Provide the (x, y) coordinate of the cell's center where the given text is located.  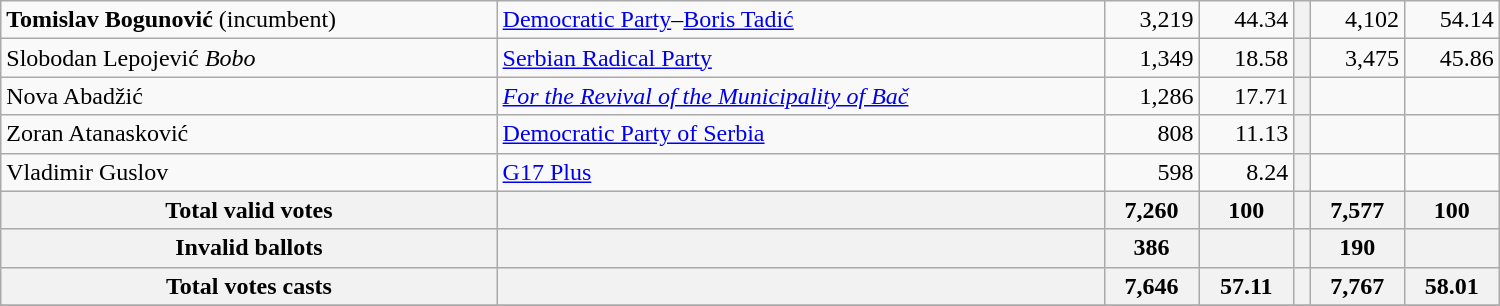
Total valid votes (249, 210)
Serbian Radical Party (800, 58)
3,219 (1152, 20)
17.71 (1246, 96)
7,577 (1358, 210)
18.58 (1246, 58)
For the Revival of the Municipality of Bač (800, 96)
1,349 (1152, 58)
3,475 (1358, 58)
11.13 (1246, 134)
Vladimir Guslov (249, 172)
Total votes casts (249, 286)
Democratic Party–Boris Tadić (800, 20)
G17 Plus (800, 172)
45.86 (1452, 58)
7,646 (1152, 286)
44.34 (1246, 20)
Zoran Atanasković (249, 134)
Tomislav Bogunović (incumbent) (249, 20)
Nova Abadžić (249, 96)
Slobodan Lepojević Bobo (249, 58)
7,260 (1152, 210)
54.14 (1452, 20)
808 (1152, 134)
57.11 (1246, 286)
1,286 (1152, 96)
386 (1152, 248)
Invalid ballots (249, 248)
8.24 (1246, 172)
58.01 (1452, 286)
7,767 (1358, 286)
Democratic Party of Serbia (800, 134)
190 (1358, 248)
598 (1152, 172)
4,102 (1358, 20)
